Search for the cell housing the specified text and yield its [x, y] center coordinate. 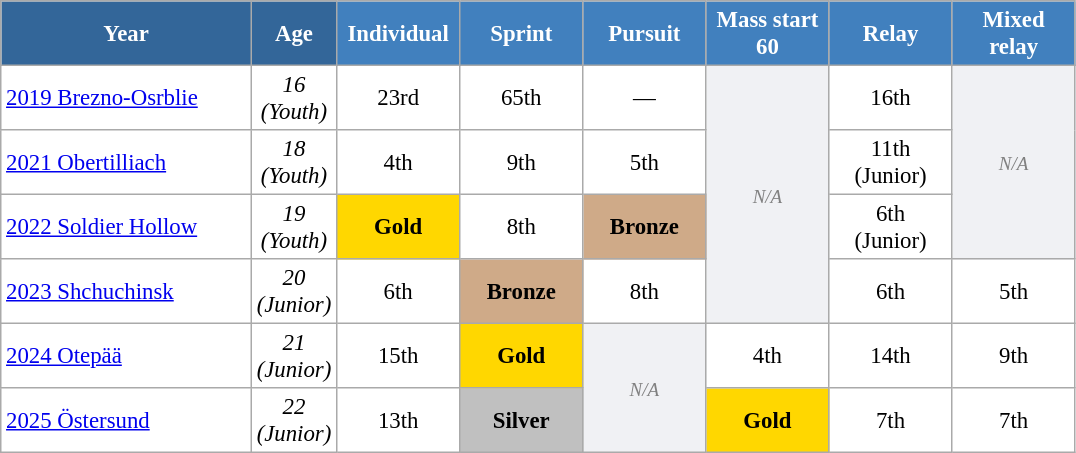
23rd [398, 98]
2023 Shchuchinsk [126, 292]
22 (Junior) [294, 420]
Mixed relay [1014, 34]
2021 Obertilliach [126, 162]
15th [398, 356]
— [644, 98]
Individual [398, 34]
Mass start 60 [768, 34]
Pursuit [644, 34]
16 (Youth) [294, 98]
2019 Brezno-Osrblie [126, 98]
13th [398, 420]
Sprint [522, 34]
18 (Youth) [294, 162]
Silver [522, 420]
21 (Junior) [294, 356]
14th [890, 356]
6th(Junior) [890, 228]
2025 Östersund [126, 420]
11th(Junior) [890, 162]
Age [294, 34]
2024 Otepää [126, 356]
65th [522, 98]
19 (Youth) [294, 228]
2022 Soldier Hollow [126, 228]
20 (Junior) [294, 292]
Year [126, 34]
Relay [890, 34]
16th [890, 98]
